Find where the given text appears and provide that cell's center as [x, y] coordinate. 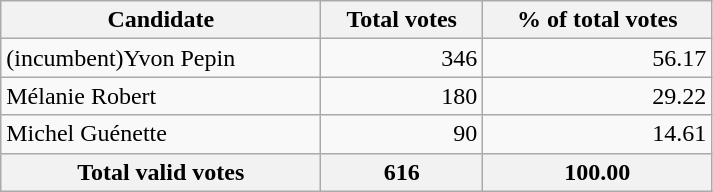
% of total votes [598, 20]
Mélanie Robert [161, 96]
100.00 [598, 172]
Candidate [161, 20]
56.17 [598, 58]
29.22 [598, 96]
14.61 [598, 134]
(incumbent)Yvon Pepin [161, 58]
616 [402, 172]
346 [402, 58]
Total valid votes [161, 172]
90 [402, 134]
180 [402, 96]
Michel Guénette [161, 134]
Total votes [402, 20]
